Identify which cell holds the provided text, then report its (X, Y) central coordinate. 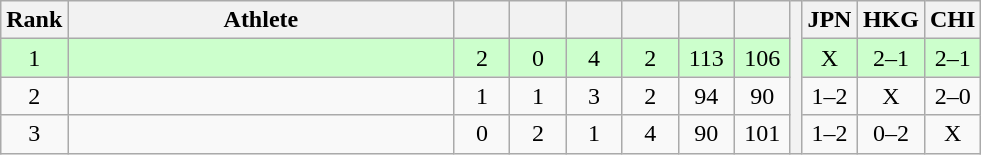
94 (706, 96)
2–0 (952, 96)
0–2 (890, 134)
106 (762, 58)
101 (762, 134)
JPN (829, 20)
113 (706, 58)
CHI (952, 20)
Athlete (261, 20)
Rank (34, 20)
HKG (890, 20)
